Determine the (X, Y) coordinate at the center of the cell enclosing the given text.  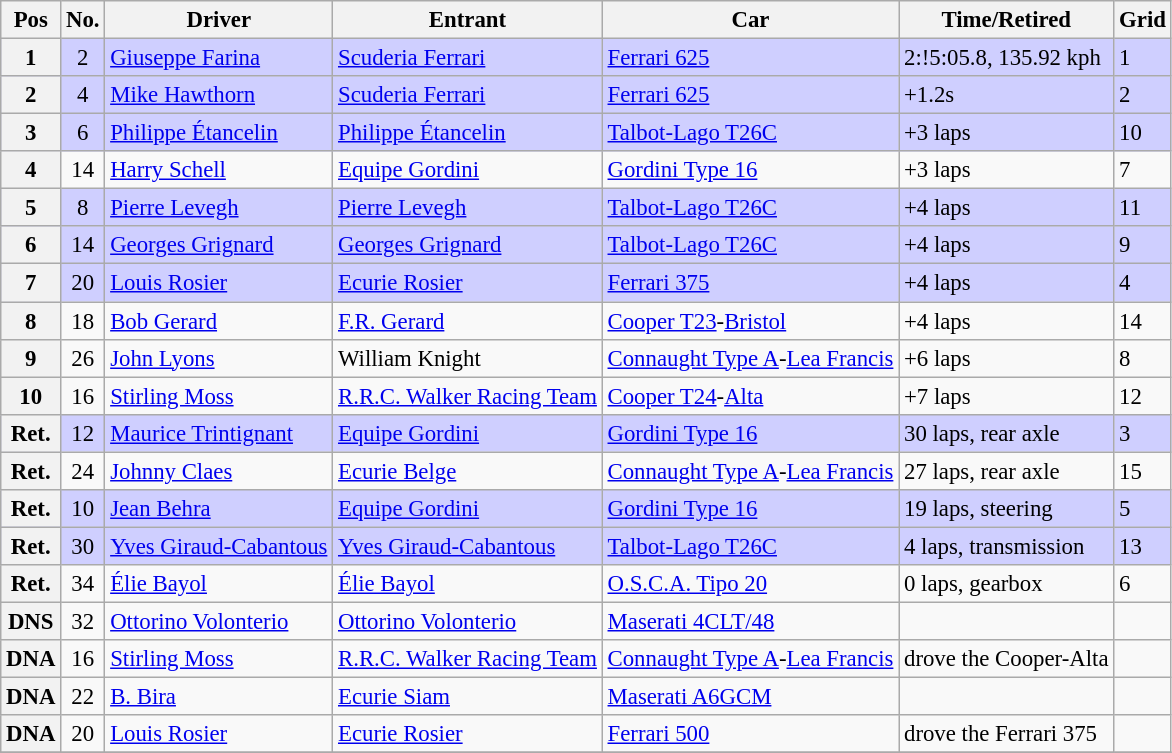
drove the Ferrari 375 (1006, 734)
drove the Cooper-Alta (1006, 659)
Bob Gerard (219, 321)
Entrant (468, 20)
24 (83, 471)
F.R. Gerard (468, 321)
O.S.C.A. Tipo 20 (750, 584)
22 (83, 697)
32 (83, 621)
John Lyons (219, 358)
Giuseppe Farina (219, 58)
Time/Retired (1006, 20)
13 (1142, 546)
+7 laps (1006, 396)
Maurice Trintignant (219, 433)
26 (83, 358)
William Knight (468, 358)
Ecurie Belge (468, 471)
Car (750, 20)
Pos (31, 20)
DNS (31, 621)
Cooper T24-Alta (750, 396)
Jean Behra (219, 509)
B. Bira (219, 697)
30 (83, 546)
Ecurie Siam (468, 697)
+6 laps (1006, 358)
Johnny Claes (219, 471)
15 (1142, 471)
Cooper T23-Bristol (750, 321)
19 laps, steering (1006, 509)
Grid (1142, 20)
2:!5:05.8, 135.92 kph (1006, 58)
Harry Schell (219, 170)
0 laps, gearbox (1006, 584)
No. (83, 20)
4 laps, transmission (1006, 546)
11 (1142, 208)
+1.2s (1006, 95)
Maserati 4CLT/48 (750, 621)
Maserati A6GCM (750, 697)
Mike Hawthorn (219, 95)
Driver (219, 20)
Ferrari 500 (750, 734)
27 laps, rear axle (1006, 471)
Ferrari 375 (750, 283)
30 laps, rear axle (1006, 433)
34 (83, 584)
18 (83, 321)
